For the text-containing cell, return its midpoint in (x, y) coordinate format. 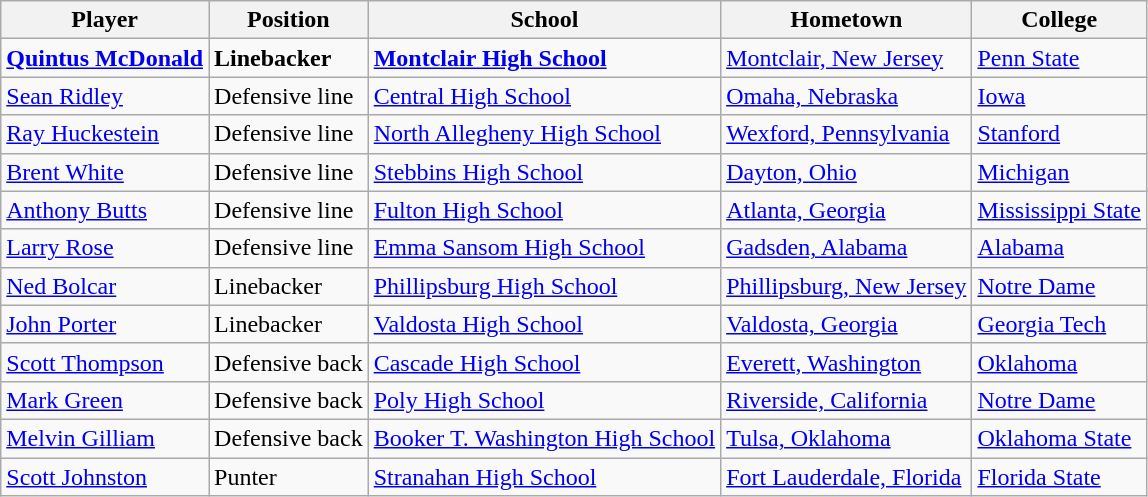
Booker T. Washington High School (544, 438)
Alabama (1059, 248)
Oklahoma (1059, 362)
Valdosta High School (544, 324)
Penn State (1059, 58)
Fulton High School (544, 210)
Stanford (1059, 134)
Atlanta, Georgia (846, 210)
Mississippi State (1059, 210)
Georgia Tech (1059, 324)
Gadsden, Alabama (846, 248)
Larry Rose (105, 248)
Quintus McDonald (105, 58)
Punter (289, 477)
School (544, 20)
Ned Bolcar (105, 286)
Poly High School (544, 400)
Fort Lauderdale, Florida (846, 477)
North Allegheny High School (544, 134)
Stebbins High School (544, 172)
Stranahan High School (544, 477)
Tulsa, Oklahoma (846, 438)
Mark Green (105, 400)
Emma Sansom High School (544, 248)
Valdosta, Georgia (846, 324)
John Porter (105, 324)
Phillipsburg High School (544, 286)
Dayton, Ohio (846, 172)
Oklahoma State (1059, 438)
Brent White (105, 172)
Wexford, Pennsylvania (846, 134)
Melvin Gilliam (105, 438)
Cascade High School (544, 362)
Omaha, Nebraska (846, 96)
Position (289, 20)
Scott Thompson (105, 362)
Central High School (544, 96)
Riverside, California (846, 400)
Florida State (1059, 477)
Iowa (1059, 96)
Michigan (1059, 172)
Montclair High School (544, 58)
College (1059, 20)
Anthony Butts (105, 210)
Scott Johnston (105, 477)
Montclair, New Jersey (846, 58)
Ray Huckestein (105, 134)
Sean Ridley (105, 96)
Hometown (846, 20)
Phillipsburg, New Jersey (846, 286)
Everett, Washington (846, 362)
Player (105, 20)
